Identify which cell holds the provided text, then report its [X, Y] central coordinate. 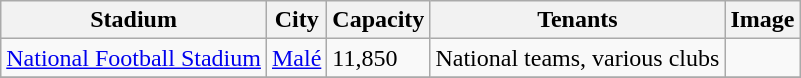
Capacity [378, 20]
National teams, various clubs [578, 58]
Stadium [134, 20]
National Football Stadium [134, 58]
Malé [296, 58]
City [296, 20]
Image [762, 20]
Tenants [578, 20]
11,850 [378, 58]
